Scan for the cell matching the given text and deliver its (x, y) coordinate at center. 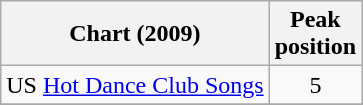
5 (315, 85)
US Hot Dance Club Songs (135, 85)
Chart (2009) (135, 34)
Peakposition (315, 34)
